For the text-containing cell, return its midpoint in [x, y] coordinate format. 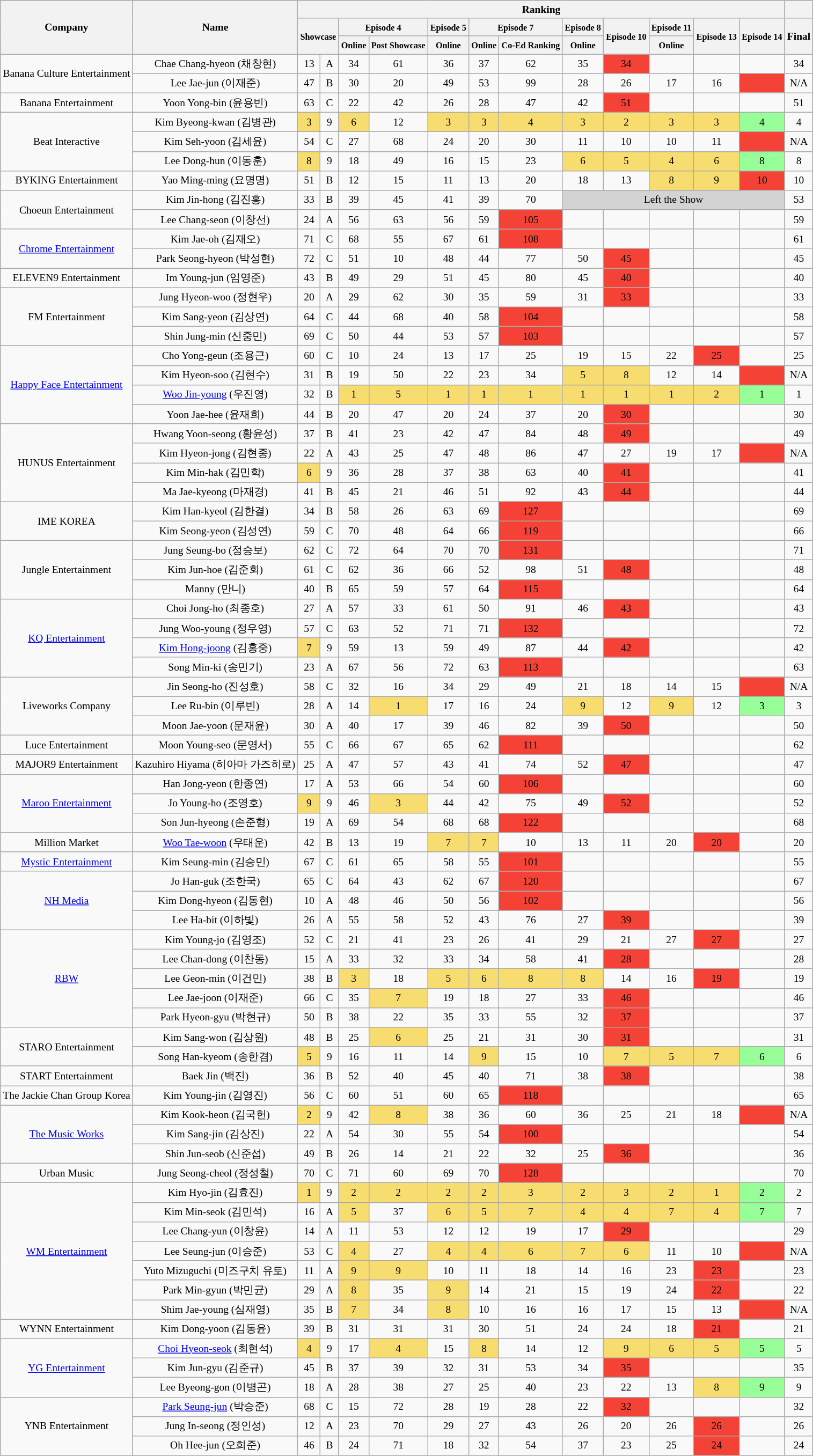
Episode 4 [383, 27]
Episode 8 [583, 27]
Yoon Yong-bin (윤용빈) [215, 102]
Kim Kook-heon (김국헌) [215, 1115]
Urban Music [67, 1173]
Kim Sang-yeon (김상연) [215, 317]
Oh Hee-jun (오희준) [215, 1446]
Kim Seh-yoon (김세윤) [215, 142]
Episode 5 [449, 27]
WYNN Entertainment [67, 1329]
Kim Jun-hoe (김준회) [215, 570]
Choi Hyeon-seok (최현석) [215, 1348]
82 [531, 725]
132 [531, 628]
Co-Ed Ranking [531, 45]
Kim Young-jin (김영진) [215, 1095]
Episode 14 [762, 36]
Kim Seong-yeon (김성연) [215, 531]
Kim Hyo-jin (김효진) [215, 1193]
Lee Chan-dong (이찬동) [215, 959]
Song Min-ki (송민기) [215, 667]
YG Entertainment [67, 1368]
108 [531, 239]
Son Jun-hyeong (손준형) [215, 823]
Mystic Entertainment [67, 862]
Shin Jung-min (신중민) [215, 336]
Kim Sang-jin (김상진) [215, 1134]
Chrome Entertainment [67, 249]
Name [215, 27]
Jo Han-guk (조한국) [215, 881]
Company [67, 27]
104 [531, 317]
86 [531, 453]
Park Min-gyun (박민균) [215, 1290]
START Entertainment [67, 1076]
ELEVEN9 Entertainment [67, 278]
WM Entertainment [67, 1251]
Kim Hyeon-soo (김현수) [215, 375]
74 [531, 764]
Episode 10 [626, 36]
84 [531, 433]
Han Jong-yeon (한종연) [215, 784]
Ma Jae-kyeong (마재경) [215, 492]
Post Showcase [398, 45]
75 [531, 803]
Banana Culture Entertainment [67, 74]
Jung Seung-bo (정승보) [215, 550]
YNB Entertainment [67, 1426]
Kazuhiro Hiyama (히아마 가즈히로) [215, 764]
102 [531, 901]
Jin Seong-ho (진성호) [215, 687]
Lee Jae-jun (이재준) [215, 83]
Episode 11 [671, 27]
Kim Min-hak (김민학) [215, 472]
Liveworks Company [67, 706]
Chae Chang-hyeon (채창현) [215, 64]
BYKING Entertainment [67, 180]
MAJOR9 Entertainment [67, 764]
Final [799, 36]
Kim Jun-gyu (김준규) [215, 1367]
118 [531, 1095]
Jung Woo-young (정우영) [215, 628]
Kim Min-seok (김민석) [215, 1212]
Choi Jong-ho (최종호) [215, 608]
Shin Jun-seob (신준섭) [215, 1153]
STARO Entertainment [67, 1047]
128 [531, 1173]
91 [531, 608]
Episode 7 [516, 27]
87 [531, 648]
Jung Seong-cheol (정성철) [215, 1173]
NH Media [67, 900]
Lee Geon-min (이건민) [215, 979]
Yoon Jae-hee (윤재희) [215, 414]
Lee Chang-seon (이창선) [215, 219]
Song Han-kyeom (송한겸) [215, 1056]
Showcase [318, 36]
101 [531, 862]
IME KOREA [67, 521]
113 [531, 667]
115 [531, 589]
FM Entertainment [67, 317]
131 [531, 550]
120 [531, 881]
Jo Young-ho (조영호) [215, 803]
80 [531, 278]
Hwang Yoon-seong (황윤성) [215, 433]
100 [531, 1134]
Jung In-seong (정인성) [215, 1426]
KQ Entertainment [67, 637]
Moon Young-seo (문영서) [215, 745]
106 [531, 784]
Lee Chang-yun (이창윤) [215, 1231]
Lee Byeong-gon (이병곤) [215, 1387]
The Jackie Chan Group Korea [67, 1095]
Jungle Entertainment [67, 570]
Moon Jae-yoon (문재윤) [215, 725]
Kim Jin-hong (김진홍) [215, 200]
Yuto Mizuguchi (미즈구치 유토) [215, 1270]
Kim Dong-hyeon (김동현) [215, 901]
127 [531, 511]
Yao Ming-ming (요명명) [215, 180]
Choeun Entertainment [67, 210]
Kim Sang-won (김상원) [215, 1037]
RBW [67, 979]
Park Seong-hyeon (박성현) [215, 258]
HUNUS Entertainment [67, 462]
Maroo Entertainment [67, 804]
Jung Hyeon-woo (정현우) [215, 297]
Banana Entertainment [67, 102]
Left the Show [673, 200]
122 [531, 823]
Kim Jae-oh (김재오) [215, 239]
Cho Yong-geun (조용근) [215, 356]
Lee Dong-hun (이동훈) [215, 161]
Kim Hyeon-jong (김현종) [215, 453]
Lee Seung-jun (이승준) [215, 1251]
103 [531, 336]
Lee Ru-bin (이루빈) [215, 706]
77 [531, 258]
76 [531, 920]
Luce Entertainment [67, 745]
Im Young-jun (임영준) [215, 278]
Kim Han-kyeol (김한결) [215, 511]
Shim Jae-young (심재영) [215, 1310]
Million Market [67, 842]
Beat Interactive [67, 142]
Kim Hong-joong (김홍중) [215, 648]
99 [531, 83]
98 [531, 570]
Kim Dong-yoon (김동윤) [215, 1329]
Kim Seung-min (김승민) [215, 862]
Kim Young-jo (김영조) [215, 939]
Lee Ha-bit (이하빛) [215, 920]
Manny (만니) [215, 589]
Lee Jae-joon (이재준) [215, 998]
Episode 13 [717, 36]
Park Seung-jun (박승준) [215, 1407]
Kim Byeong-kwan (김병관) [215, 122]
105 [531, 219]
Woo Tae-woon (우태운) [215, 842]
Happy Face Entertainment [67, 385]
111 [531, 745]
119 [531, 531]
Ranking [541, 10]
Woo Jin-young (우진영) [215, 394]
Baek Jin (백진) [215, 1076]
The Music Works [67, 1134]
92 [531, 492]
Park Hyeon-gyu (박현규) [215, 1017]
